Scan for the cell matching the given text and deliver its (x, y) coordinate at center. 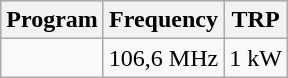
Frequency (163, 20)
106,6 MHz (163, 58)
TRP (256, 20)
Program (52, 20)
1 kW (256, 58)
